Extract the (x, y) coordinate from the center of the cell holding the provided text.  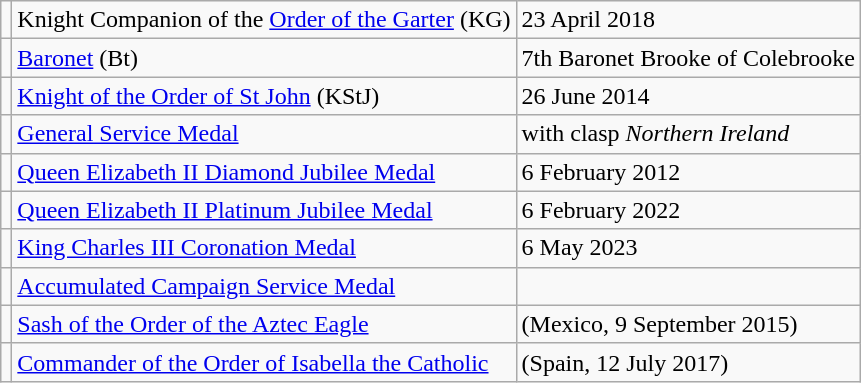
Sash of the Order of the Aztec Eagle (264, 324)
King Charles III Coronation Medal (264, 248)
(Mexico, 9 September 2015) (688, 324)
Queen Elizabeth II Platinum Jubilee Medal (264, 210)
Baronet (Bt) (264, 58)
Knight Companion of the Order of the Garter (KG) (264, 20)
(Spain, 12 July 2017) (688, 362)
General Service Medal (264, 134)
Knight of the Order of St John (KStJ) (264, 96)
Commander of the Order of Isabella the Catholic (264, 362)
Queen Elizabeth II Diamond Jubilee Medal (264, 172)
23 April 2018 (688, 20)
7th Baronet Brooke of Colebrooke (688, 58)
6 May 2023 (688, 248)
Accumulated Campaign Service Medal (264, 286)
6 February 2012 (688, 172)
26 June 2014 (688, 96)
6 February 2022 (688, 210)
with clasp Northern Ireland (688, 134)
